Search for the cell housing the specified text and yield its (x, y) center coordinate. 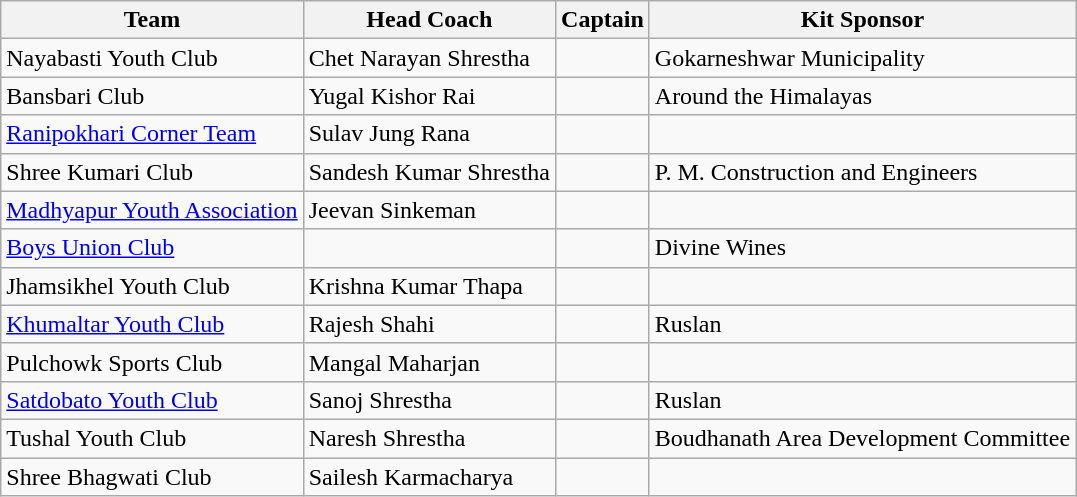
Gokarneshwar Municipality (862, 58)
Chet Narayan Shrestha (429, 58)
Captain (603, 20)
Shree Bhagwati Club (152, 477)
Naresh Shrestha (429, 438)
Madhyapur Youth Association (152, 210)
Jeevan Sinkeman (429, 210)
Around the Himalayas (862, 96)
Bansbari Club (152, 96)
P. M. Construction and Engineers (862, 172)
Kit Sponsor (862, 20)
Boudhanath Area Development Committee (862, 438)
Jhamsikhel Youth Club (152, 286)
Tushal Youth Club (152, 438)
Khumaltar Youth Club (152, 324)
Ranipokhari Corner Team (152, 134)
Krishna Kumar Thapa (429, 286)
Shree Kumari Club (152, 172)
Head Coach (429, 20)
Sailesh Karmacharya (429, 477)
Satdobato Youth Club (152, 400)
Boys Union Club (152, 248)
Rajesh Shahi (429, 324)
Mangal Maharjan (429, 362)
Yugal Kishor Rai (429, 96)
Sulav Jung Rana (429, 134)
Pulchowk Sports Club (152, 362)
Nayabasti Youth Club (152, 58)
Sandesh Kumar Shrestha (429, 172)
Divine Wines (862, 248)
Team (152, 20)
Sanoj Shrestha (429, 400)
